Capture the cell that displays the provided text and extract its [X, Y] central coordinate. 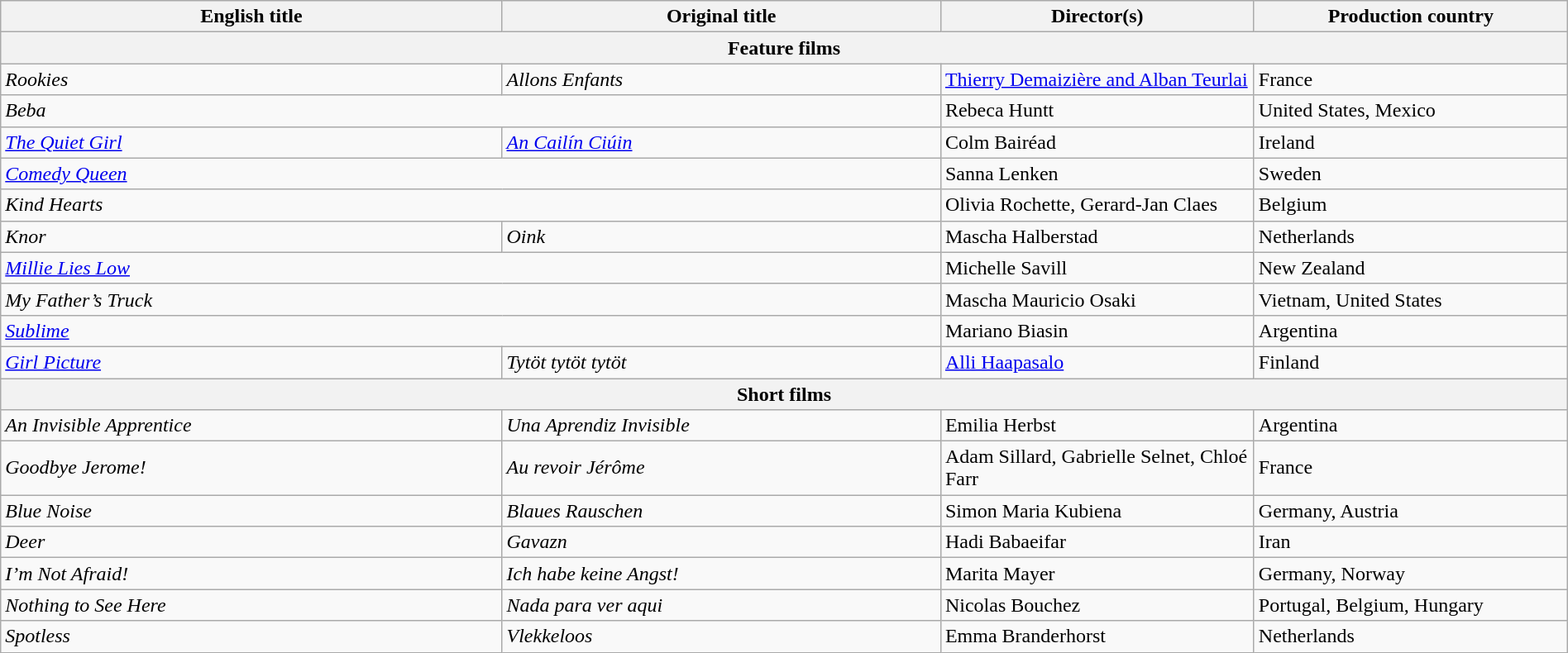
Rebeca Huntt [1097, 111]
Emma Branderhorst [1097, 636]
An Invisible Apprentice [251, 426]
Au revoir Jérôme [721, 468]
Original title [721, 17]
Comedy Queen [471, 174]
Emilia Herbst [1097, 426]
Una Aprendiz Invisible [721, 426]
Millie Lies Low [471, 268]
Sanna Lenken [1097, 174]
Production country [1411, 17]
Blaues Rauschen [721, 511]
Nothing to See Here [251, 605]
English title [251, 17]
Iran [1411, 542]
Blue Noise [251, 511]
Director(s) [1097, 17]
Colm Bairéad [1097, 142]
Belgium [1411, 205]
An Cailín Ciúin [721, 142]
Gavazn [721, 542]
Short films [784, 394]
Sublime [471, 331]
Nicolas Bouchez [1097, 605]
Rookies [251, 79]
Finland [1411, 362]
Michelle Savill [1097, 268]
Allons Enfants [721, 79]
Germany, Austria [1411, 511]
Vlekkeloos [721, 636]
Portugal, Belgium, Hungary [1411, 605]
Kind Hearts [471, 205]
Olivia Rochette, Gerard-Jan Claes [1097, 205]
Alli Haapasalo [1097, 362]
Hadi Babaeifar [1097, 542]
Germany, Norway [1411, 574]
Tytöt tytöt tytöt [721, 362]
Mascha Mauricio Osaki [1097, 299]
Goodbye Jerome! [251, 468]
Mascha Halberstad [1097, 236]
Ireland [1411, 142]
Vietnam, United States [1411, 299]
Deer [251, 542]
Adam Sillard, Gabrielle Selnet, Chloé Farr [1097, 468]
The Quiet Girl [251, 142]
New Zealand [1411, 268]
Knor [251, 236]
Girl Picture [251, 362]
Mariano Biasin [1097, 331]
Marita Mayer [1097, 574]
Simon Maria Kubiena [1097, 511]
Beba [471, 111]
United States, Mexico [1411, 111]
Oink [721, 236]
My Father’s Truck [471, 299]
Feature films [784, 48]
Sweden [1411, 174]
Ich habe keine Angst! [721, 574]
Spotless [251, 636]
Nada para ver aqui [721, 605]
I’m Not Afraid! [251, 574]
Thierry Demaizière and Alban Teurlai [1097, 79]
